Find where the given text appears and provide that cell's center as [x, y] coordinate. 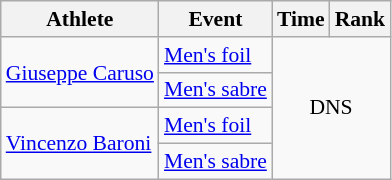
DNS [331, 108]
Athlete [80, 19]
Rank [360, 19]
Vincenzo Baroni [80, 144]
Giuseppe Caruso [80, 72]
Time [301, 19]
Event [216, 19]
